Search for the cell housing the specified text and yield its [x, y] center coordinate. 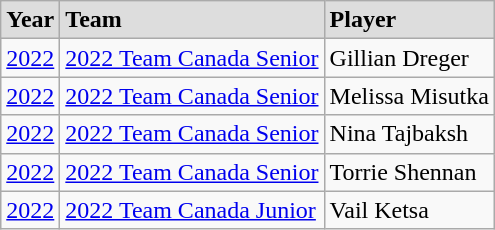
Melissa Misutka [409, 96]
Player [409, 20]
Team [192, 20]
Gillian Dreger [409, 58]
2022 Team Canada Junior [192, 210]
Torrie Shennan [409, 172]
Vail Ketsa [409, 210]
Nina Tajbaksh [409, 134]
Year [30, 20]
